Output the (x, y) coordinate of the center of the cell containing the given text.  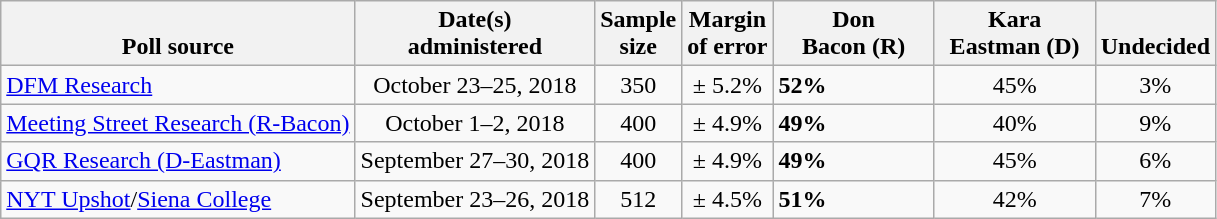
Meeting Street Research (R-Bacon) (178, 123)
Poll source (178, 34)
3% (1155, 85)
6% (1155, 161)
KaraEastman (D) (1014, 34)
October 23–25, 2018 (475, 85)
9% (1155, 123)
52% (854, 85)
September 27–30, 2018 (475, 161)
DFM Research (178, 85)
NYT Upshot/Siena College (178, 199)
512 (638, 199)
51% (854, 199)
7% (1155, 199)
September 23–26, 2018 (475, 199)
± 4.5% (728, 199)
42% (1014, 199)
Undecided (1155, 34)
Marginof error (728, 34)
350 (638, 85)
Date(s)administered (475, 34)
DonBacon (R) (854, 34)
Samplesize (638, 34)
GQR Research (D-Eastman) (178, 161)
October 1–2, 2018 (475, 123)
± 5.2% (728, 85)
40% (1014, 123)
